Locate the cell with the specified text and output its [X, Y] center coordinate. 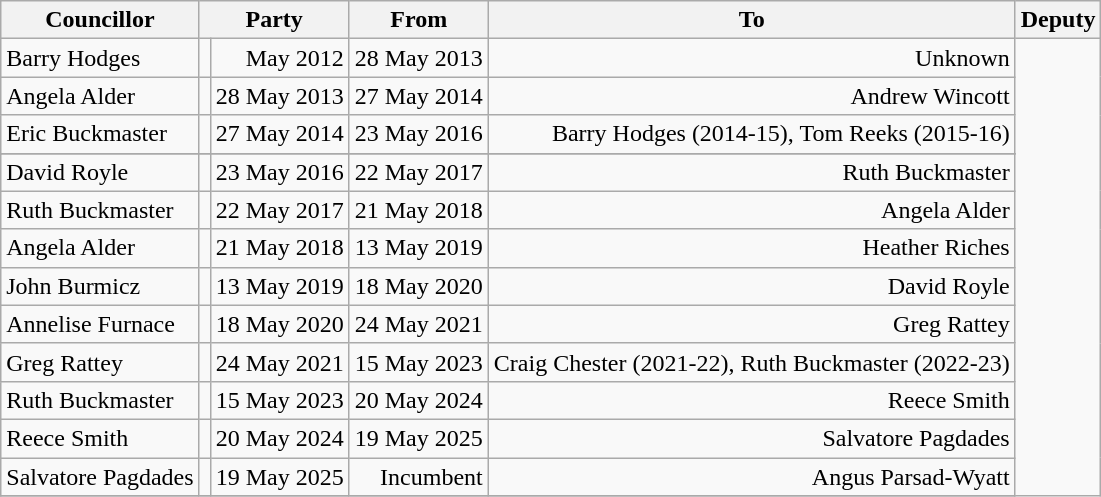
Unknown [752, 58]
Eric Buckmaster [100, 134]
Party [274, 20]
To [752, 20]
Barry Hodges (2014-15), Tom Reeks (2015-16) [752, 134]
Angus Parsad-Wyatt [752, 477]
Annelise Furnace [100, 324]
Deputy [1058, 20]
From [418, 20]
Incumbent [418, 477]
John Burmicz [100, 286]
Councillor [100, 20]
Heather Riches [752, 248]
Andrew Wincott [752, 96]
Craig Chester (2021-22), Ruth Buckmaster (2022-23) [752, 362]
May 2012 [280, 58]
Barry Hodges [100, 58]
